Capture the cell that displays the provided text and extract its [x, y] central coordinate. 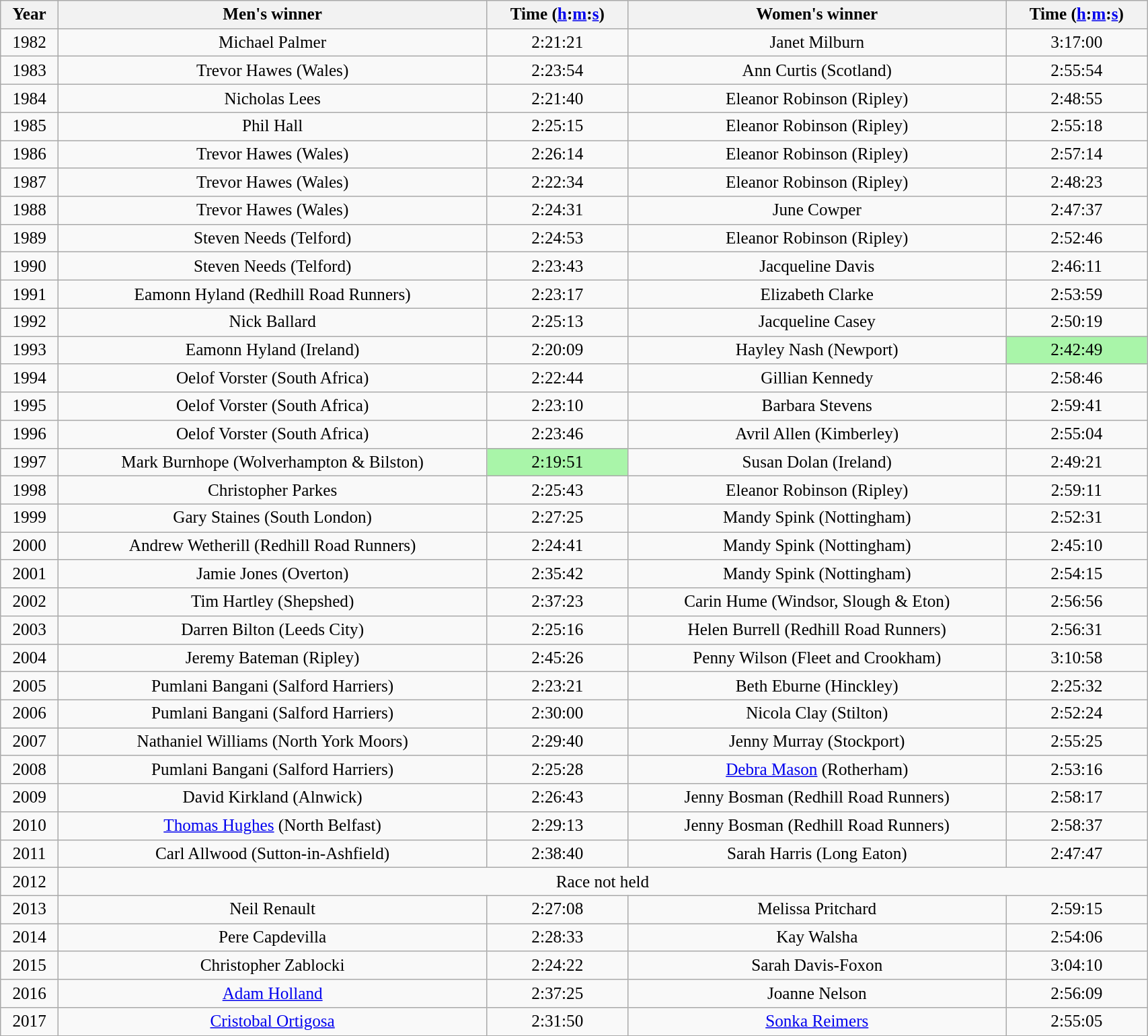
2001 [30, 574]
Cristobal Ortigosa [272, 1021]
Hayley Nash (Newport) [817, 350]
2:53:59 [1077, 294]
2010 [30, 825]
2007 [30, 742]
Darren Bilton (Leeds City) [272, 630]
2:54:15 [1077, 574]
Susan Dolan (Ireland) [817, 462]
1990 [30, 266]
2:56:09 [1077, 994]
2:24:53 [558, 238]
2:53:16 [1077, 770]
2:45:26 [558, 658]
2:49:21 [1077, 462]
Gary Staines (South London) [272, 518]
2016 [30, 994]
2:50:19 [1077, 322]
2:59:41 [1077, 406]
Adam Holland [272, 994]
Melissa Pritchard [817, 910]
Joanne Nelson [817, 994]
1982 [30, 42]
Eamonn Hyland (Ireland) [272, 350]
2:25:15 [558, 126]
Race not held [603, 881]
2:21:40 [558, 98]
Jenny Murray (Stockport) [817, 742]
1997 [30, 462]
2:20:09 [558, 350]
2:35:42 [558, 574]
3:17:00 [1077, 42]
2:21:21 [558, 42]
Nicholas Lees [272, 98]
3:04:10 [1077, 965]
2:23:54 [558, 71]
2000 [30, 546]
2:37:23 [558, 602]
2006 [30, 714]
2:23:17 [558, 294]
2:55:54 [1077, 71]
David Kirkland (Alnwick) [272, 798]
2012 [30, 881]
2:55:05 [1077, 1021]
2:58:17 [1077, 798]
Sonka Reimers [817, 1021]
2:29:40 [558, 742]
Jamie Jones (Overton) [272, 574]
2008 [30, 770]
Jacqueline Davis [817, 266]
2014 [30, 938]
2:55:04 [1077, 434]
2:38:40 [558, 854]
1983 [30, 71]
1989 [30, 238]
1988 [30, 211]
Helen Burrell (Redhill Road Runners) [817, 630]
2002 [30, 602]
Eamonn Hyland (Redhill Road Runners) [272, 294]
1985 [30, 126]
1987 [30, 182]
2:29:13 [558, 825]
Thomas Hughes (North Belfast) [272, 825]
1984 [30, 98]
Barbara Stevens [817, 406]
2005 [30, 686]
2015 [30, 965]
2:23:21 [558, 686]
2009 [30, 798]
Michael Palmer [272, 42]
Pere Capdevilla [272, 938]
2:48:55 [1077, 98]
2:26:14 [558, 154]
2:28:33 [558, 938]
Christopher Zablocki [272, 965]
2:26:43 [558, 798]
2:22:44 [558, 378]
Women's winner [817, 15]
3:10:58 [1077, 658]
Phil Hall [272, 126]
2:46:11 [1077, 266]
2004 [30, 658]
2:23:46 [558, 434]
2:27:25 [558, 518]
Debra Mason (Rotherham) [817, 770]
2:55:18 [1077, 126]
Nathaniel Williams (North York Moors) [272, 742]
2011 [30, 854]
2:25:13 [558, 322]
2:27:08 [558, 910]
2:54:06 [1077, 938]
2:47:37 [1077, 211]
2:24:22 [558, 965]
1998 [30, 490]
2:59:15 [1077, 910]
2:55:25 [1077, 742]
Sarah Harris (Long Eaton) [817, 854]
2:25:28 [558, 770]
2:19:51 [558, 462]
Tim Hartley (Shepshed) [272, 602]
2:58:46 [1077, 378]
2:52:24 [1077, 714]
2:23:10 [558, 406]
2:31:50 [558, 1021]
1994 [30, 378]
Year [30, 15]
Mark Burnhope (Wolverhampton & Bilston) [272, 462]
2:58:37 [1077, 825]
2003 [30, 630]
1992 [30, 322]
Nicola Clay (Stilton) [817, 714]
Elizabeth Clarke [817, 294]
Beth Eburne (Hinckley) [817, 686]
Carl Allwood (Sutton-in-Ashfield) [272, 854]
Sarah Davis-Foxon [817, 965]
Andrew Wetherill (Redhill Road Runners) [272, 546]
1996 [30, 434]
Penny Wilson (Fleet and Crookham) [817, 658]
2:57:14 [1077, 154]
2:56:31 [1077, 630]
2:52:31 [1077, 518]
2:24:41 [558, 546]
2:25:16 [558, 630]
Jeremy Bateman (Ripley) [272, 658]
2:56:56 [1077, 602]
June Cowper [817, 211]
2:52:46 [1077, 238]
2013 [30, 910]
Janet Milburn [817, 42]
2:37:25 [558, 994]
Jacqueline Casey [817, 322]
Avril Allen (Kimberley) [817, 434]
Neil Renault [272, 910]
1993 [30, 350]
1995 [30, 406]
2:48:23 [1077, 182]
Ann Curtis (Scotland) [817, 71]
1986 [30, 154]
2:23:43 [558, 266]
Christopher Parkes [272, 490]
2:42:49 [1077, 350]
Nick Ballard [272, 322]
2:59:11 [1077, 490]
2017 [30, 1021]
Kay Walsha [817, 938]
Gillian Kennedy [817, 378]
1999 [30, 518]
1991 [30, 294]
2:47:47 [1077, 854]
Men's winner [272, 15]
2:25:43 [558, 490]
2:25:32 [1077, 686]
Carin Hume (Windsor, Slough & Eton) [817, 602]
2:45:10 [1077, 546]
2:24:31 [558, 211]
2:22:34 [558, 182]
2:30:00 [558, 714]
